Identify which cell holds the provided text, then report its [x, y] central coordinate. 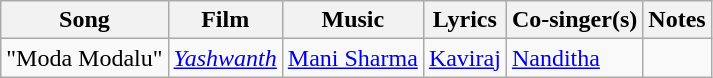
Lyrics [464, 20]
"Moda Modalu" [84, 58]
Song [84, 20]
Mani Sharma [352, 58]
Nanditha [574, 58]
Notes [677, 20]
Yashwanth [225, 58]
Music [352, 20]
Kaviraj [464, 58]
Co-singer(s) [574, 20]
Film [225, 20]
